Determine the [X, Y] coordinate at the center of the cell enclosing the given text.  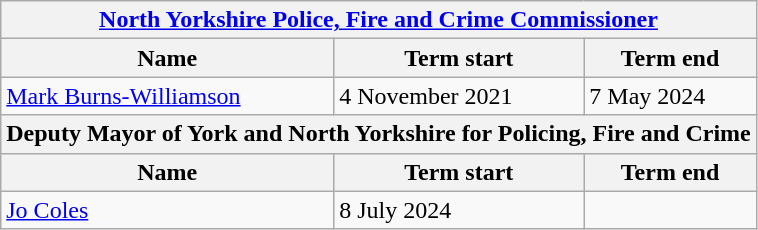
8 July 2024 [459, 210]
4 November 2021 [459, 96]
North Yorkshire Police, Fire and Crime Commissioner [378, 20]
Deputy Mayor of York and North Yorkshire for Policing, Fire and Crime [378, 134]
Mark Burns-Williamson [168, 96]
Jo Coles [168, 210]
7 May 2024 [670, 96]
